For the text-containing cell, return its midpoint in (X, Y) coordinate format. 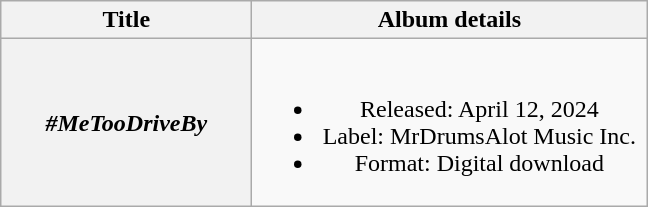
Released: April 12, 2024Label: MrDrumsAlot Music Inc.Format: Digital download (450, 122)
Title (126, 20)
Album details (450, 20)
#MeTooDriveBy (126, 122)
